Determine the (X, Y) coordinate at the center of the cell enclosing the given text.  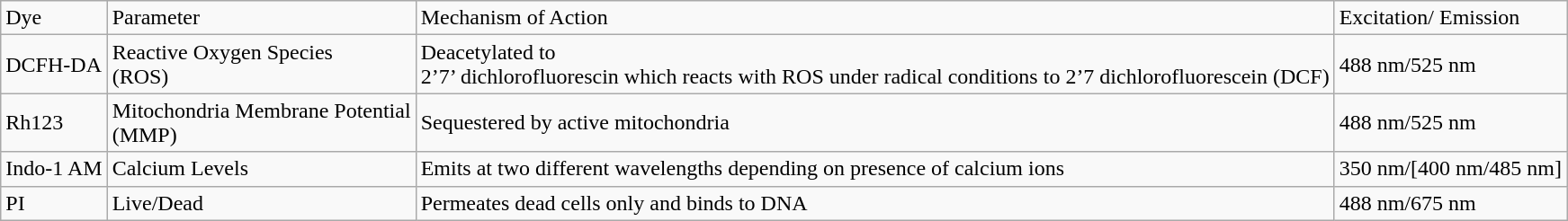
Deacetylated to2’7’ dichlorofluorescin which reacts with ROS under radical conditions to 2’7 dichlorofluorescein (DCF) (874, 65)
Permeates dead cells only and binds to DNA (874, 203)
Emits at two different wavelengths depending on presence of calcium ions (874, 169)
Live/Dead (261, 203)
Sequestered by active mitochondria (874, 122)
488 nm/675 nm (1450, 203)
Dye (54, 18)
Indo-1 AM (54, 169)
350 nm/[400 nm/485 nm] (1450, 169)
Rh123 (54, 122)
DCFH-DA (54, 65)
Excitation/ Emission (1450, 18)
Mechanism of Action (874, 18)
PI (54, 203)
Mitochondria Membrane Potential(MMP) (261, 122)
Calcium Levels (261, 169)
Parameter (261, 18)
Reactive Oxygen Species(ROS) (261, 65)
